Scan for the cell matching the given text and deliver its (X, Y) coordinate at center. 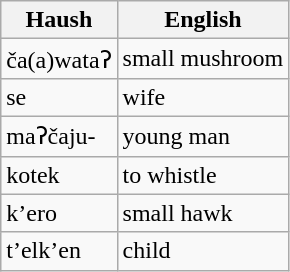
Haush (59, 20)
English (203, 20)
ča(a)wataʔ (59, 59)
kotek (59, 175)
young man (203, 136)
child (203, 251)
to whistle (203, 175)
k’ero (59, 213)
wife (203, 97)
t’elk’en (59, 251)
small mushroom (203, 59)
maʔčaju- (59, 136)
se (59, 97)
small hawk (203, 213)
